Output the (x, y) coordinate of the center of the cell containing the given text.  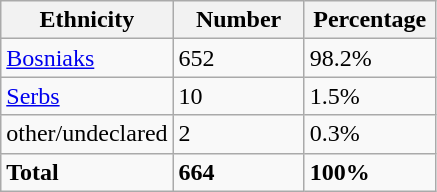
652 (238, 58)
Serbs (87, 96)
Percentage (370, 20)
Ethnicity (87, 20)
Total (87, 172)
Number (238, 20)
1.5% (370, 96)
other/undeclared (87, 134)
664 (238, 172)
Bosniaks (87, 58)
0.3% (370, 134)
10 (238, 96)
100% (370, 172)
98.2% (370, 58)
2 (238, 134)
